Identify which cell holds the provided text, then report its (X, Y) central coordinate. 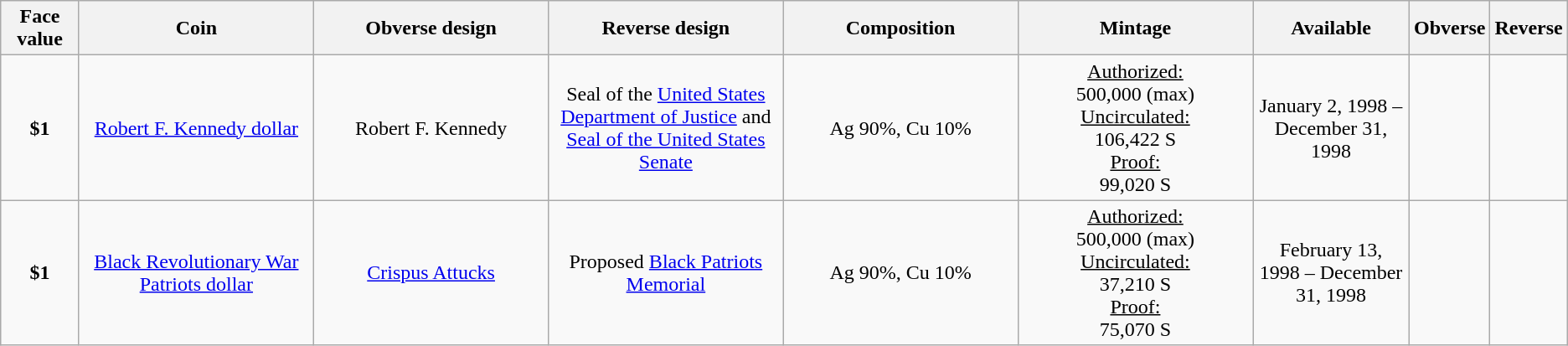
Coin (196, 28)
Reverse (1529, 28)
Authorized:500,000 (max)Uncirculated:106,422 SProof:99,020 S (1135, 127)
Crispus Attucks (431, 273)
Black Revolutionary War Patriots dollar (196, 273)
Seal of the United States Department of Justice and Seal of the United States Senate (666, 127)
Reverse design (666, 28)
January 2, 1998 – December 31, 1998 (1332, 127)
Authorized:500,000 (max)Uncirculated:37,210 SProof:75,070 S (1135, 273)
Available (1332, 28)
Obverse (1450, 28)
Composition (900, 28)
Robert F. Kennedy (431, 127)
Mintage (1135, 28)
February 13, 1998 – December 31, 1998 (1332, 273)
Face value (40, 28)
Proposed Black Patriots Memorial (666, 273)
Obverse design (431, 28)
Robert F. Kennedy dollar (196, 127)
